Determine the [x, y] coordinate at the center of the cell enclosing the given text.  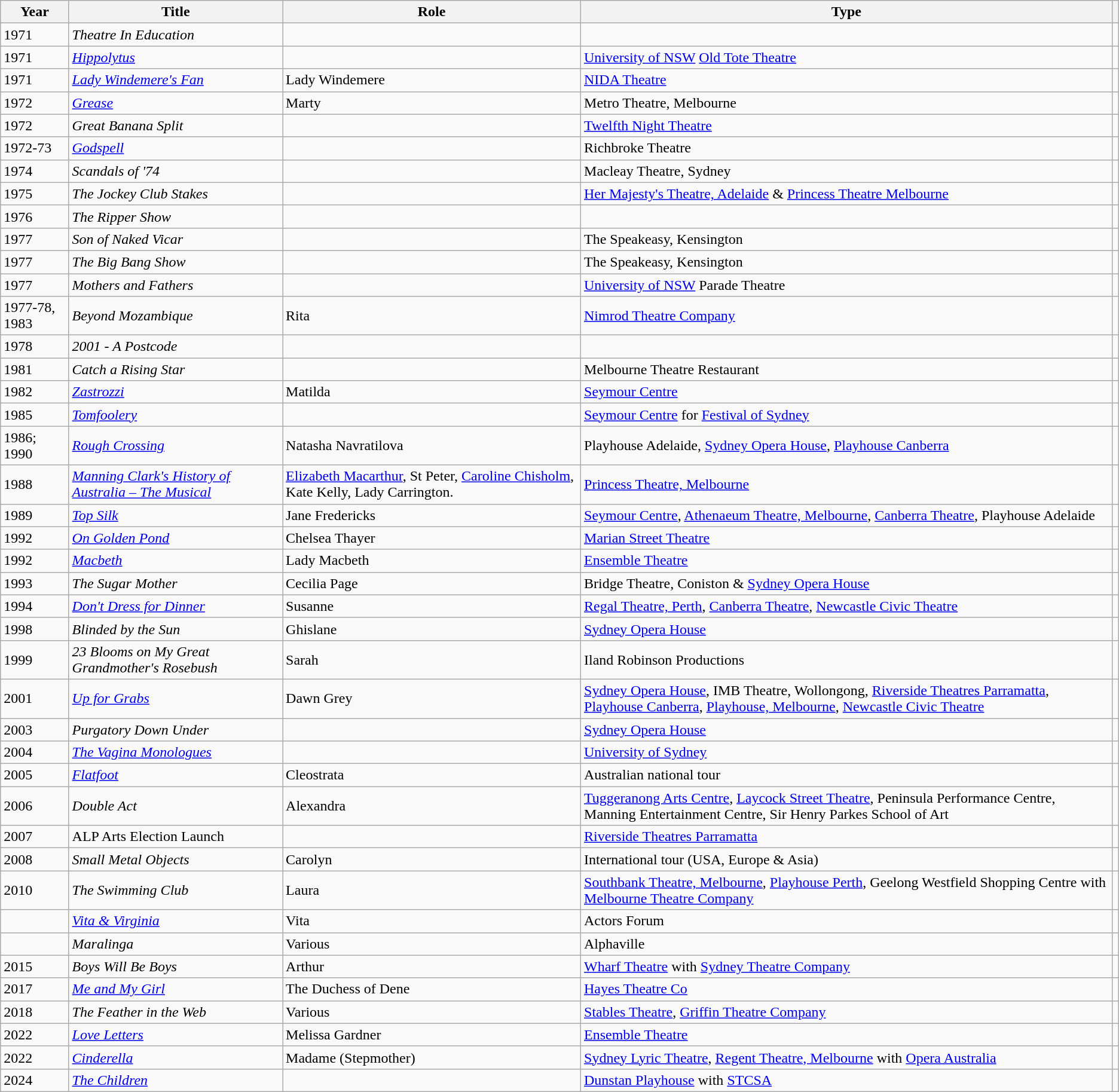
Madame (Stepmother) [432, 1057]
ALP Arts Election Launch [176, 837]
Alexandra [432, 806]
Type [846, 12]
Sydney Opera House, IMB Theatre, Wollongong, Riverside Theatres Parramatta, Playhouse Canberra, Playhouse, Melbourne, Newcastle Civic Theatre [846, 698]
Actors Forum [846, 921]
Richbroke Theatre [846, 148]
On Golden Pond [176, 538]
Purgatory Down Under [176, 730]
Seymour Centre for Festival of Sydney [846, 415]
Hippolytus [176, 57]
1972-73 [35, 148]
1986; 1990 [35, 446]
Lady Windemere's Fan [176, 80]
Beyond Mozambique [176, 316]
Manning Clark's History of Australia – The Musical [176, 484]
Flatfoot [176, 775]
Rita [432, 316]
Wharf Theatre with Sydney Theatre Company [846, 966]
2001 [35, 698]
Marty [432, 103]
The Sugar Mother [176, 583]
Iland Robinson Productions [846, 660]
Catch a Rising Star [176, 369]
Seymour Centre [846, 392]
2005 [35, 775]
1982 [35, 392]
Dawn Grey [432, 698]
Great Banana Split [176, 126]
Top Silk [176, 515]
1999 [35, 660]
1988 [35, 484]
Arthur [432, 966]
Elizabeth Macarthur, St Peter, Caroline Chisholm, Kate Kelly, Lady Carrington. [432, 484]
2004 [35, 753]
Zastrozzi [176, 392]
Hayes Theatre Co [846, 989]
University of Sydney [846, 753]
2010 [35, 891]
1981 [35, 369]
Macleay Theatre, Sydney [846, 171]
Melbourne Theatre Restaurant [846, 369]
Tuggeranong Arts Centre, Laycock Street Theatre, Peninsula Performance Centre, Manning Entertainment Centre, Sir Henry Parkes School of Art [846, 806]
The Children [176, 1080]
Princess Theatre, Melbourne [846, 484]
The Feather in the Web [176, 1012]
1994 [35, 606]
Rough Crossing [176, 446]
Lady Macbeth [432, 561]
Australian national tour [846, 775]
Small Metal Objects [176, 859]
Chelsea Thayer [432, 538]
Blinded by the Sun [176, 629]
Matilda [432, 392]
University of NSW Old Tote Theatre [846, 57]
Her Majesty's Theatre, Adelaide & Princess Theatre Melbourne [846, 194]
2007 [35, 837]
Vita & Virginia [176, 921]
Maralinga [176, 944]
Marian Street Theatre [846, 538]
1993 [35, 583]
Up for Grabs [176, 698]
1985 [35, 415]
University of NSW Parade Theatre [846, 285]
Mothers and Fathers [176, 285]
Grease [176, 103]
Me and My Girl [176, 989]
The Vagina Monologues [176, 753]
NIDA Theatre [846, 80]
2015 [35, 966]
2017 [35, 989]
Natasha Navratilova [432, 446]
Cinderella [176, 1057]
Carolyn [432, 859]
The Duchess of Dene [432, 989]
Year [35, 12]
Ghislane [432, 629]
International tour (USA, Europe & Asia) [846, 859]
2006 [35, 806]
1998 [35, 629]
Jane Fredericks [432, 515]
Scandals of '74 [176, 171]
Susanne [432, 606]
The Swimming Club [176, 891]
Love Letters [176, 1035]
1978 [35, 347]
Godspell [176, 148]
Macbeth [176, 561]
Metro Theatre, Melbourne [846, 103]
Sydney Lyric Theatre, Regent Theatre, Melbourne with Opera Australia [846, 1057]
Nimrod Theatre Company [846, 316]
Lady Windemere [432, 80]
Melissa Gardner [432, 1035]
Vita [432, 921]
1975 [35, 194]
The Ripper Show [176, 216]
2018 [35, 1012]
Title [176, 12]
Southbank Theatre, Melbourne, Playhouse Perth, Geelong Westfield Shopping Centre with Melbourne Theatre Company [846, 891]
Riverside Theatres Parramatta [846, 837]
2024 [35, 1080]
1974 [35, 171]
Role [432, 12]
Laura [432, 891]
Tomfoolery [176, 415]
1989 [35, 515]
Boys Will Be Boys [176, 966]
Theatre In Education [176, 35]
2003 [35, 730]
Cleostrata [432, 775]
Don't Dress for Dinner [176, 606]
Double Act [176, 806]
1977-78, 1983 [35, 316]
The Jockey Club Stakes [176, 194]
Regal Theatre, Perth, Canberra Theatre, Newcastle Civic Theatre [846, 606]
2001 - A Postcode [176, 347]
Cecilia Page [432, 583]
Twelfth Night Theatre [846, 126]
Stables Theatre, Griffin Theatre Company [846, 1012]
Son of Naked Vicar [176, 239]
Bridge Theatre, Coniston & Sydney Opera House [846, 583]
Playhouse Adelaide, Sydney Opera House, Playhouse Canberra [846, 446]
Sarah [432, 660]
Dunstan Playhouse with STCSA [846, 1080]
23 Blooms on My Great Grandmother's Rosebush [176, 660]
2008 [35, 859]
1976 [35, 216]
Seymour Centre, Athenaeum Theatre, Melbourne, Canberra Theatre, Playhouse Adelaide [846, 515]
Alphaville [846, 944]
The Big Bang Show [176, 262]
